Determine the (X, Y) coordinate at the center of the cell enclosing the given text.  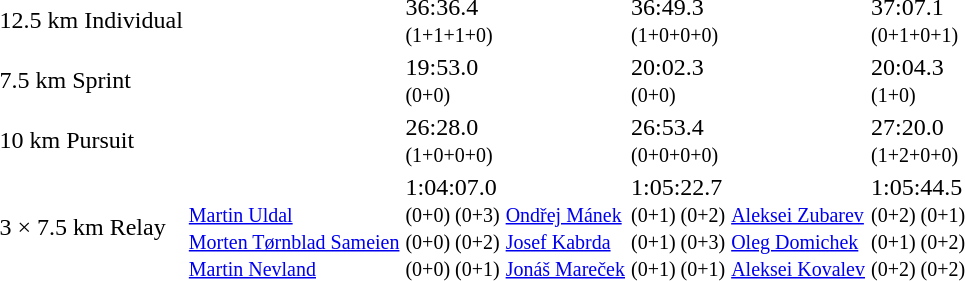
19:53.0(0+0) (452, 80)
20:02.3(0+0) (678, 80)
26:28.0(1+0+0+0) (452, 140)
26:53.4(0+0+0+0) (678, 140)
